Provide the (x, y) coordinate of the cell's center where the given text is located.  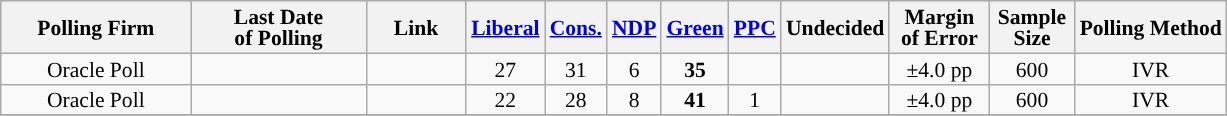
8 (634, 100)
35 (694, 68)
SampleSize (1032, 27)
22 (505, 100)
Liberal (505, 27)
Polling Firm (96, 27)
31 (576, 68)
Cons. (576, 27)
28 (576, 100)
Green (694, 27)
Undecided (835, 27)
Polling Method (1151, 27)
Last Dateof Polling (278, 27)
NDP (634, 27)
6 (634, 68)
Marginof Error (939, 27)
1 (755, 100)
Link (416, 27)
PPC (755, 27)
41 (694, 100)
27 (505, 68)
